Identify which cell holds the provided text, then report its (x, y) central coordinate. 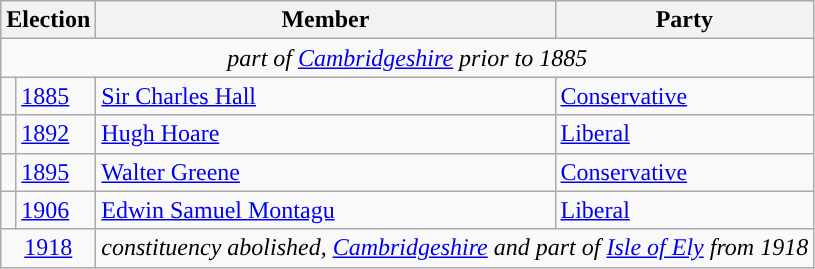
Sir Charles Hall (326, 96)
Walter Greene (326, 172)
1892 (56, 134)
Member (326, 20)
Election (48, 20)
Party (684, 20)
1895 (56, 172)
1906 (56, 210)
Edwin Samuel Montagu (326, 210)
constituency abolished, Cambridgeshire and part of Isle of Ely from 1918 (455, 248)
1885 (56, 96)
Hugh Hoare (326, 134)
part of Cambridgeshire prior to 1885 (408, 58)
1918 (48, 248)
